Scan for the cell matching the given text and deliver its (x, y) coordinate at center. 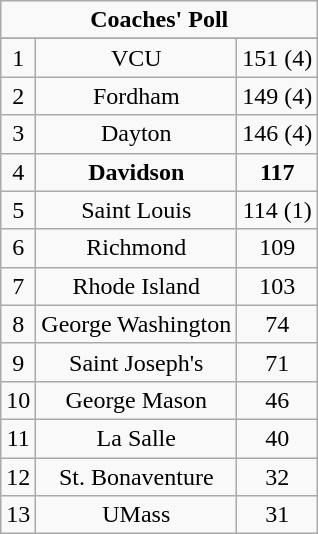
32 (278, 477)
4 (18, 172)
Rhode Island (136, 286)
8 (18, 324)
146 (4) (278, 134)
Richmond (136, 248)
George Mason (136, 400)
La Salle (136, 438)
103 (278, 286)
11 (18, 438)
St. Bonaventure (136, 477)
74 (278, 324)
UMass (136, 515)
12 (18, 477)
7 (18, 286)
6 (18, 248)
109 (278, 248)
71 (278, 362)
13 (18, 515)
Fordham (136, 96)
3 (18, 134)
VCU (136, 58)
40 (278, 438)
31 (278, 515)
10 (18, 400)
Coaches' Poll (160, 20)
Dayton (136, 134)
114 (1) (278, 210)
151 (4) (278, 58)
149 (4) (278, 96)
Davidson (136, 172)
George Washington (136, 324)
Saint Joseph's (136, 362)
46 (278, 400)
117 (278, 172)
5 (18, 210)
2 (18, 96)
9 (18, 362)
1 (18, 58)
Saint Louis (136, 210)
